Provide the [X, Y] coordinate of the cell's center where the given text is located.  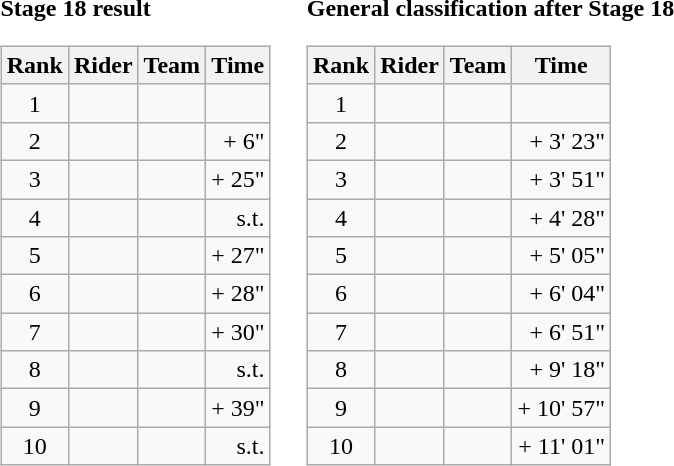
+ 6" [238, 141]
+ 39" [238, 408]
+ 10' 57" [562, 408]
+ 11' 01" [562, 446]
+ 3' 51" [562, 179]
+ 9' 18" [562, 370]
+ 25" [238, 179]
+ 4' 28" [562, 217]
+ 28" [238, 294]
+ 3' 23" [562, 141]
+ 5' 05" [562, 256]
+ 6' 51" [562, 332]
+ 27" [238, 256]
+ 30" [238, 332]
+ 6' 04" [562, 294]
